Find where the given text appears and provide that cell's center as [X, Y] coordinate. 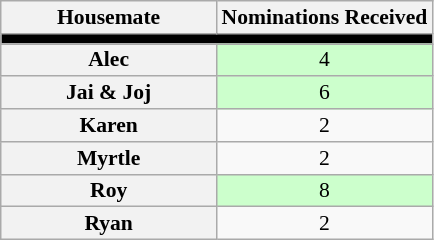
Karen [109, 126]
Roy [109, 190]
Nominations Received [325, 18]
4 [325, 60]
Alec [109, 60]
Ryan [109, 224]
Myrtle [109, 158]
Jai & Joj [109, 94]
Housemate [109, 18]
6 [325, 94]
8 [325, 190]
